Search for the cell housing the specified text and yield its [x, y] center coordinate. 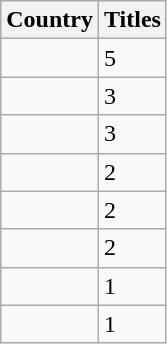
Country [50, 20]
Titles [132, 20]
5 [132, 58]
